Output the [x, y] coordinate of the center of the cell containing the given text.  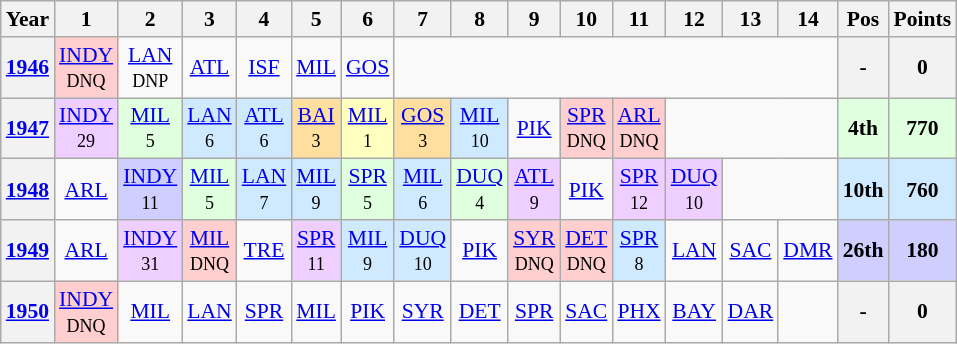
ATL9 [534, 190]
ARLDNQ [638, 128]
MIL10 [480, 128]
6 [368, 19]
Year [28, 19]
13 [751, 19]
TRE [264, 250]
3 [209, 19]
BAY [694, 312]
26th [864, 250]
INDY29 [86, 128]
10 [586, 19]
1948 [28, 190]
8 [480, 19]
5 [316, 19]
180 [922, 250]
1947 [28, 128]
PHX [638, 312]
BAI3 [316, 128]
2 [150, 19]
SPR5 [368, 190]
MILDNQ [209, 250]
11 [638, 19]
ATL [209, 68]
MIL1 [368, 128]
10th [864, 190]
SYR [422, 312]
INDY31 [150, 250]
LANDNP [150, 68]
SPRDNQ [586, 128]
1 [86, 19]
GOS [368, 68]
GOS3 [422, 128]
760 [922, 190]
DET [480, 312]
14 [808, 19]
SYRDNQ [534, 250]
INDY11 [150, 190]
LAN6 [209, 128]
DAR [751, 312]
DETDNQ [586, 250]
1950 [28, 312]
12 [694, 19]
ISF [264, 68]
4th [864, 128]
1946 [28, 68]
MIL6 [422, 190]
Points [922, 19]
4 [264, 19]
SPR12 [638, 190]
7 [422, 19]
9 [534, 19]
ATL6 [264, 128]
Pos [864, 19]
DUQ4 [480, 190]
LAN7 [264, 190]
770 [922, 128]
SPR11 [316, 250]
SPR8 [638, 250]
1949 [28, 250]
DMR [808, 250]
